Locate the cell with the specified text and output its [X, Y] center coordinate. 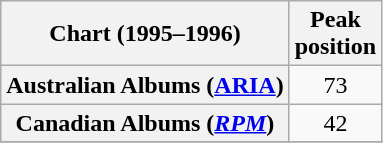
Peakposition [335, 34]
Chart (1995–1996) [145, 34]
Canadian Albums (RPM) [145, 123]
42 [335, 123]
73 [335, 85]
Australian Albums (ARIA) [145, 85]
